Identify which cell holds the provided text, then report its (X, Y) central coordinate. 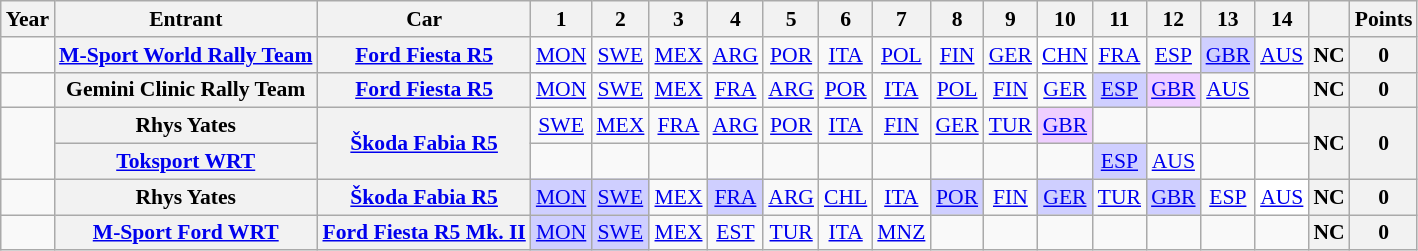
13 (1228, 19)
MNZ (901, 233)
11 (1120, 19)
Entrant (186, 19)
9 (1010, 19)
1 (562, 19)
Gemini Clinic Rally Team (186, 90)
M-Sport Ford WRT (186, 233)
Toksport WRT (186, 162)
8 (956, 19)
EST (736, 233)
M-Sport World Rally Team (186, 55)
6 (846, 19)
12 (1174, 19)
CHN (1065, 55)
Car (424, 19)
3 (678, 19)
14 (1282, 19)
10 (1065, 19)
Points (1384, 19)
2 (620, 19)
Year (28, 19)
Ford Fiesta R5 Mk. II (424, 233)
5 (791, 19)
7 (901, 19)
4 (736, 19)
CHL (846, 197)
